Provide the [x, y] coordinate of the cell's center where the given text is located.  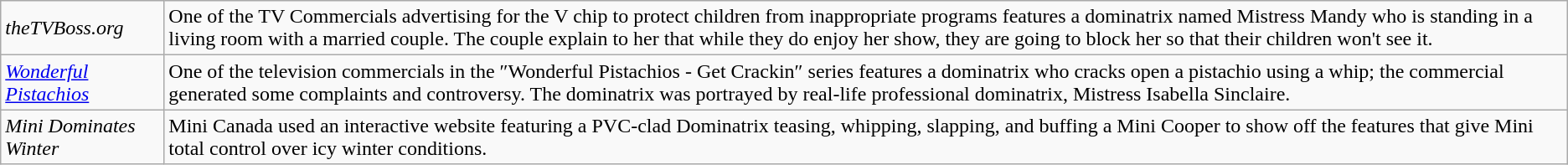
theTVBoss.org [82, 28]
Wonderful Pistachios [82, 82]
Mini Dominates Winter [82, 137]
